For the text-containing cell, return its midpoint in [X, Y] coordinate format. 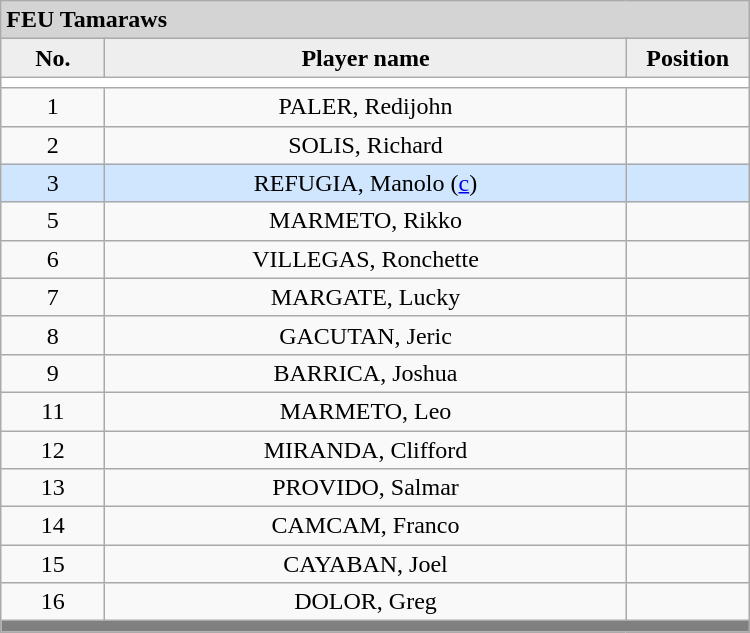
SOLIS, Richard [366, 145]
CAYABAN, Joel [366, 564]
VILLEGAS, Ronchette [366, 259]
REFUGIA, Manolo (c) [366, 183]
FEU Tamaraws [375, 20]
8 [53, 335]
CAMCAM, Franco [366, 526]
MARMETO, Rikko [366, 221]
6 [53, 259]
9 [53, 373]
1 [53, 107]
15 [53, 564]
2 [53, 145]
Player name [366, 58]
11 [53, 411]
16 [53, 602]
14 [53, 526]
12 [53, 449]
7 [53, 297]
MIRANDA, Clifford [366, 449]
DOLOR, Greg [366, 602]
PROVIDO, Salmar [366, 488]
5 [53, 221]
No. [53, 58]
MARMETO, Leo [366, 411]
3 [53, 183]
13 [53, 488]
BARRICA, Joshua [366, 373]
GACUTAN, Jeric [366, 335]
MARGATE, Lucky [366, 297]
Position [688, 58]
PALER, Redijohn [366, 107]
